Return (X, Y) of the center of cell containing provided text 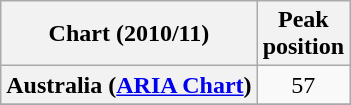
Chart (2010/11) (129, 34)
Peakposition (303, 34)
57 (303, 85)
Australia (ARIA Chart) (129, 85)
